Find where the given text appears and provide that cell's center as [x, y] coordinate. 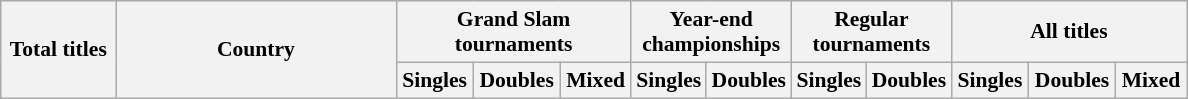
Total titles [58, 50]
Country [256, 50]
Regulartournaments [871, 32]
Grand Slamtournaments [514, 32]
All titles [1068, 32]
Year-endchampionships [711, 32]
